Detect which cell encompasses the target text, then output its [X, Y] center coordinate. 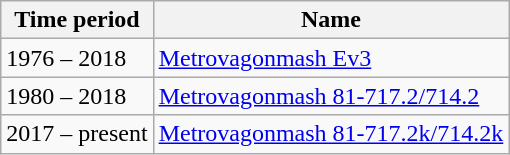
2017 – present [77, 134]
1980 – 2018 [77, 96]
Metrovagonmash Ev3 [331, 58]
Time period [77, 20]
Metrovagonmash 81-717.2k/714.2k [331, 134]
Name [331, 20]
1976 – 2018 [77, 58]
Metrovagonmash 81-717.2/714.2 [331, 96]
